Identify which cell holds the provided text, then report its (X, Y) central coordinate. 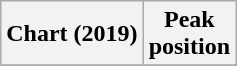
Peakposition (189, 34)
Chart (2019) (72, 34)
